Capture the cell that displays the provided text and extract its (x, y) central coordinate. 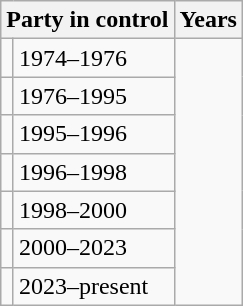
Party in control (88, 20)
1998–2000 (94, 210)
1976–1995 (94, 96)
Years (208, 20)
2023–present (94, 286)
1974–1976 (94, 58)
1996–1998 (94, 172)
1995–1996 (94, 134)
2000–2023 (94, 248)
